Provide the [X, Y] coordinate of the cell's center where the given text is located.  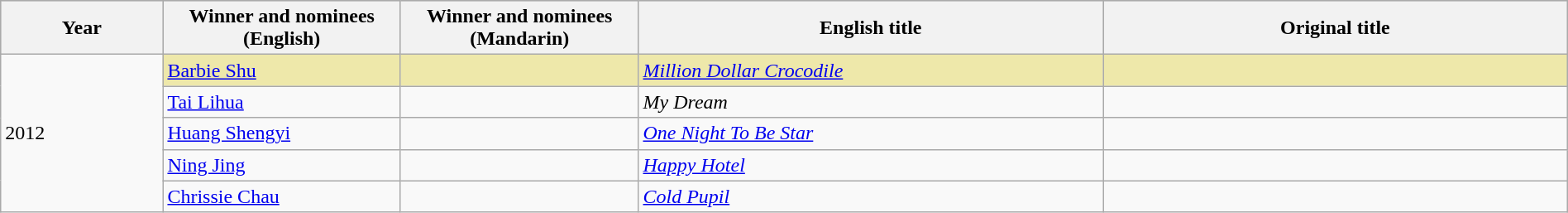
Original title [1336, 28]
Chrissie Chau [282, 196]
Happy Hotel [871, 165]
Year [82, 28]
Winner and nominees(English) [282, 28]
Tai Lihua [282, 102]
One Night To Be Star [871, 133]
Huang Shengyi [282, 133]
Barbie Shu [282, 70]
Million Dollar Crocodile [871, 70]
Cold Pupil [871, 196]
Ning Jing [282, 165]
English title [871, 28]
2012 [82, 133]
My Dream [871, 102]
Winner and nominees(Mandarin) [519, 28]
